Scan for the cell matching the given text and deliver its (x, y) coordinate at center. 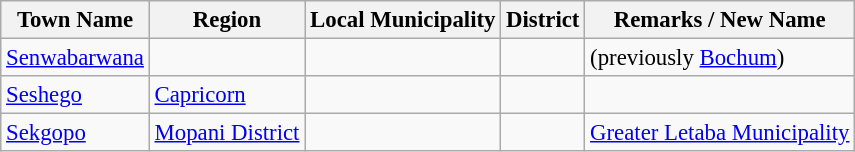
Remarks / New Name (720, 20)
Local Municipality (403, 20)
Mopani District (227, 133)
District (543, 20)
Region (227, 20)
Seshego (75, 95)
(previously Bochum) (720, 58)
Town Name (75, 20)
Capricorn (227, 95)
Greater Letaba Municipality (720, 133)
Sekgopo (75, 133)
Senwabarwana (75, 58)
